From the cell containing the given text, extract its center point as (X, Y) coordinate. 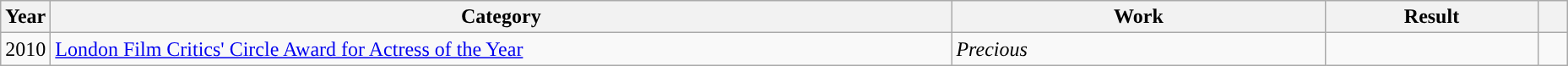
2010 (25, 49)
Work (1138, 17)
Result (1432, 17)
Year (25, 17)
London Film Critics' Circle Award for Actress of the Year (502, 49)
Category (502, 17)
Precious (1138, 49)
